Determine the (x, y) coordinate at the center of the cell enclosing the given text.  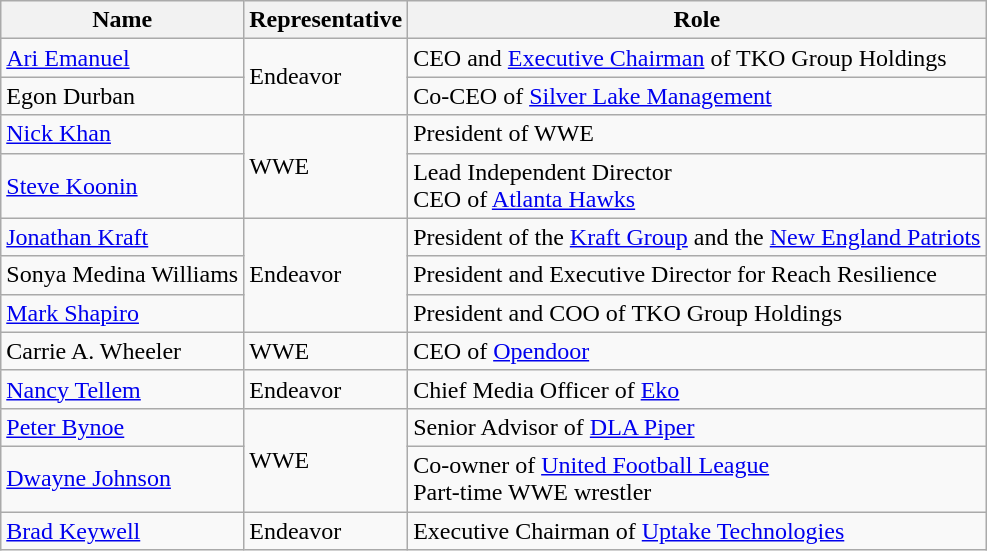
Representative (326, 20)
CEO and Executive Chairman of TKO Group Holdings (697, 58)
Executive Chairman of Uptake Technologies (697, 531)
Carrie A. Wheeler (122, 351)
Chief Media Officer of Eko (697, 389)
Egon Durban (122, 96)
Role (697, 20)
Brad Keywell (122, 531)
Steve Koonin (122, 186)
Lead Independent DirectorCEO of Atlanta Hawks (697, 186)
President of WWE (697, 134)
Senior Advisor of DLA Piper (697, 427)
Peter Bynoe (122, 427)
Nancy Tellem (122, 389)
Co-owner of United Football LeaguePart-time WWE wrestler (697, 478)
CEO of Opendoor (697, 351)
Mark Shapiro (122, 313)
President of the Kraft Group and the New England Patriots (697, 237)
Sonya Medina Williams (122, 275)
President and Executive Director for Reach Resilience (697, 275)
Nick Khan (122, 134)
Name (122, 20)
Ari Emanuel (122, 58)
Dwayne Johnson (122, 478)
Jonathan Kraft (122, 237)
President and COO of TKO Group Holdings (697, 313)
Co-CEO of Silver Lake Management (697, 96)
